Extract the (x, y) coordinate from the center of the cell holding the provided text.  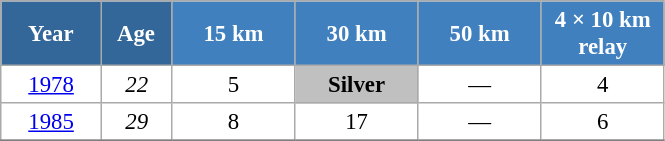
30 km (356, 34)
1978 (52, 85)
Year (52, 34)
8 (234, 122)
Silver (356, 85)
5 (234, 85)
Age (136, 34)
4 (602, 85)
15 km (234, 34)
6 (602, 122)
1985 (52, 122)
4 × 10 km relay (602, 34)
17 (356, 122)
29 (136, 122)
22 (136, 85)
50 km (480, 34)
